Detect which cell encompasses the target text, then output its [X, Y] center coordinate. 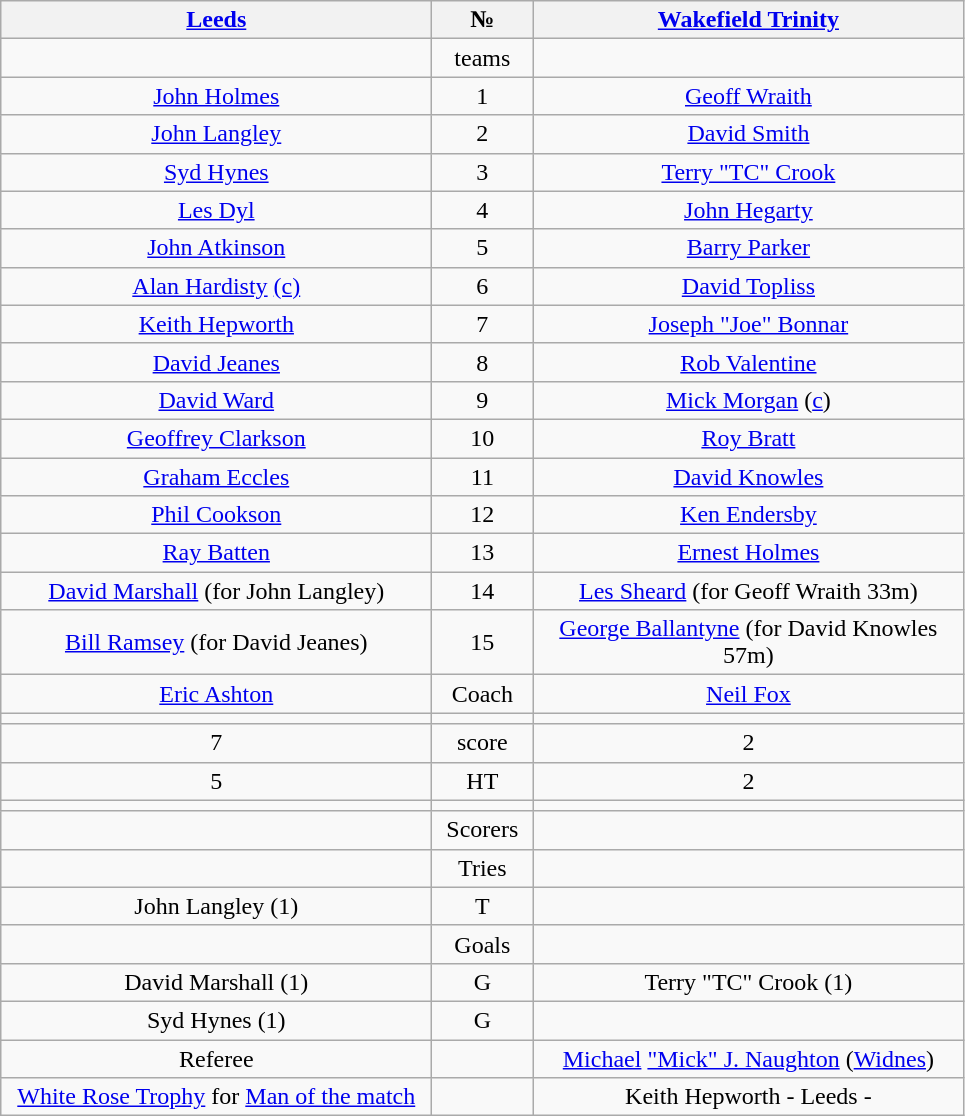
Tries [482, 868]
David Topliss [748, 286]
14 [482, 591]
Geoff Wraith [748, 96]
T [482, 906]
Les Dyl [216, 210]
6 [482, 286]
Alan Hardisty (c) [216, 286]
Terry "TC" Crook (1) [748, 982]
John Langley [216, 134]
HT [482, 781]
John Atkinson [216, 248]
1 [482, 96]
4 [482, 210]
George Ballantyne (for David Knowles 57m) [748, 642]
John Hegarty [748, 210]
Scorers [482, 830]
score [482, 743]
Barry Parker [748, 248]
David Ward [216, 400]
Wakefield Trinity [748, 20]
Ray Batten [216, 553]
Michael "Mick" J. Naughton (Widnes) [748, 1059]
Joseph "Joe" Bonnar [748, 324]
Roy Bratt [748, 438]
Graham Eccles [216, 477]
№ [482, 20]
David Jeanes [216, 362]
Leeds [216, 20]
Geoffrey Clarkson [216, 438]
Syd Hynes [216, 172]
Ernest Holmes [748, 553]
10 [482, 438]
Eric Ashton [216, 694]
3 [482, 172]
John Holmes [216, 96]
Syd Hynes (1) [216, 1020]
White Rose Trophy for Man of the match [216, 1097]
John Langley (1) [216, 906]
Keith Hepworth - Leeds - [748, 1097]
Keith Hepworth [216, 324]
David Knowles [748, 477]
Phil Cookson [216, 515]
Referee [216, 1059]
11 [482, 477]
Rob Valentine [748, 362]
Neil Fox [748, 694]
Coach [482, 694]
David Marshall (for John Langley) [216, 591]
15 [482, 642]
David Smith [748, 134]
Mick Morgan (c) [748, 400]
Les Sheard (for Geoff Wraith 33m) [748, 591]
Terry "TC" Crook [748, 172]
Ken Endersby [748, 515]
Bill Ramsey (for David Jeanes) [216, 642]
8 [482, 362]
Goals [482, 944]
teams [482, 58]
9 [482, 400]
12 [482, 515]
David Marshall (1) [216, 982]
13 [482, 553]
